Determine the (X, Y) coordinate at the center of the cell enclosing the given text.  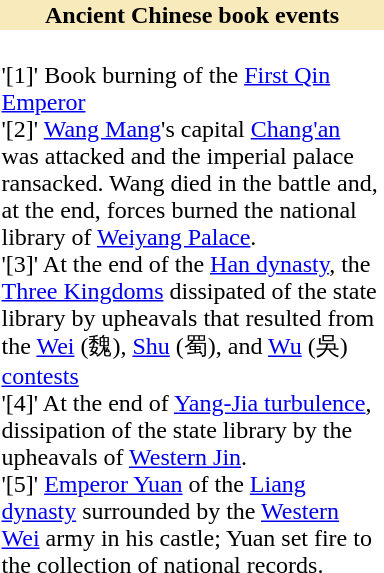
Ancient Chinese book events (192, 15)
